Find where the given text appears and provide that cell's center as (X, Y) coordinate. 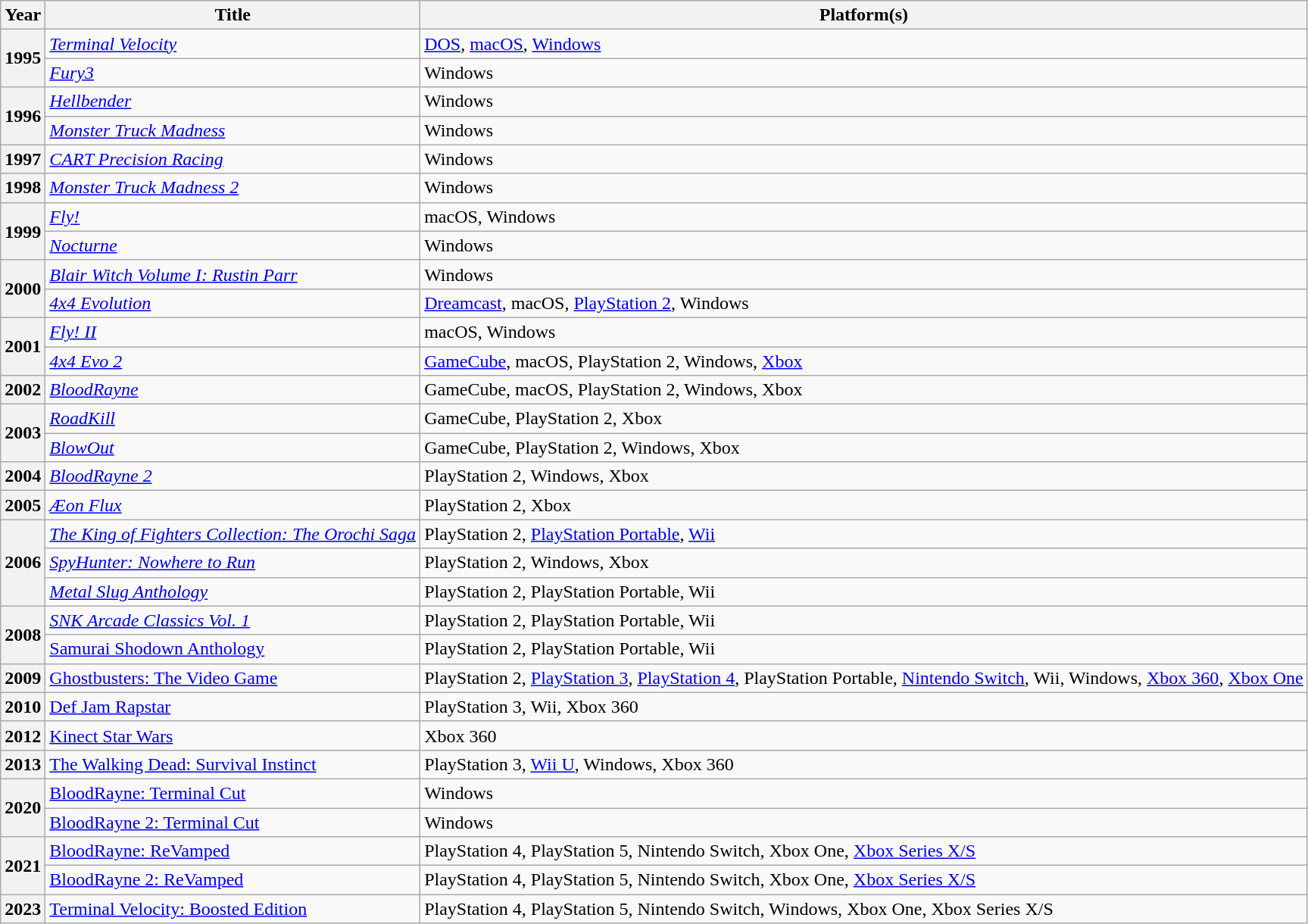
BloodRayne (233, 390)
Def Jam Rapstar (233, 707)
BloodRayne 2: ReVamped (233, 880)
1999 (23, 231)
Metal Slug Anthology (233, 592)
2010 (23, 707)
GameCube, PlayStation 2, Windows, Xbox (864, 448)
CART Precision Racing (233, 159)
BloodRayne: Terminal Cut (233, 793)
Fury3 (233, 73)
Terminal Velocity: Boosted Edition (233, 909)
Year (23, 15)
Xbox 360 (864, 735)
2008 (23, 635)
The King of Fighters Collection: The Orochi Saga (233, 534)
PlayStation 4, PlayStation 5, Nintendo Switch, Windows, Xbox One, Xbox Series X/S (864, 909)
Fly! II (233, 332)
BlowOut (233, 448)
4x4 Evolution (233, 303)
Nocturne (233, 245)
2001 (23, 346)
Title (233, 15)
Monster Truck Madness 2 (233, 188)
PlayStation 3, Wii, Xbox 360 (864, 707)
Terminal Velocity (233, 44)
2012 (23, 735)
2005 (23, 505)
2000 (23, 289)
PlayStation 2, Xbox (864, 505)
1995 (23, 58)
2023 (23, 909)
PlayStation 2, PlayStation 3, PlayStation 4, PlayStation Portable, Nintendo Switch, Wii, Windows, Xbox 360, Xbox One (864, 678)
1996 (23, 116)
Monster Truck Madness (233, 130)
Æon Flux (233, 505)
BloodRayne 2: Terminal Cut (233, 822)
2009 (23, 678)
Fly! (233, 217)
2002 (23, 390)
Dreamcast, macOS, PlayStation 2, Windows (864, 303)
PlayStation 3, Wii U, Windows, Xbox 360 (864, 764)
2003 (23, 433)
2020 (23, 807)
Blair Witch Volume I: Rustin Parr (233, 274)
4x4 Evo 2 (233, 361)
SpyHunter: Nowhere to Run (233, 563)
2021 (23, 866)
The Walking Dead: Survival Instinct (233, 764)
GameCube, PlayStation 2, Xbox (864, 419)
DOS, macOS, Windows (864, 44)
1998 (23, 188)
2006 (23, 563)
2013 (23, 764)
BloodRayne 2 (233, 476)
2004 (23, 476)
Platform(s) (864, 15)
RoadKill (233, 419)
Kinect Star Wars (233, 735)
SNK Arcade Classics Vol. 1 (233, 620)
Hellbender (233, 101)
1997 (23, 159)
BloodRayne: ReVamped (233, 851)
Ghostbusters: The Video Game (233, 678)
Samurai Shodown Anthology (233, 649)
